Detect which cell encompasses the target text, then output its [X, Y] center coordinate. 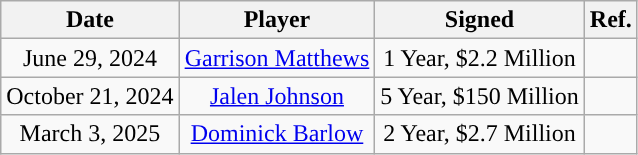
Signed [480, 20]
Date [90, 20]
2 Year, $2.7 Million [480, 134]
1 Year, $2.2 Million [480, 58]
October 21, 2024 [90, 96]
Ref. [610, 20]
Garrison Matthews [277, 58]
Dominick Barlow [277, 134]
March 3, 2025 [90, 134]
June 29, 2024 [90, 58]
Jalen Johnson [277, 96]
Player [277, 20]
5 Year, $150 Million [480, 96]
